Search for the cell housing the specified text and yield its [X, Y] center coordinate. 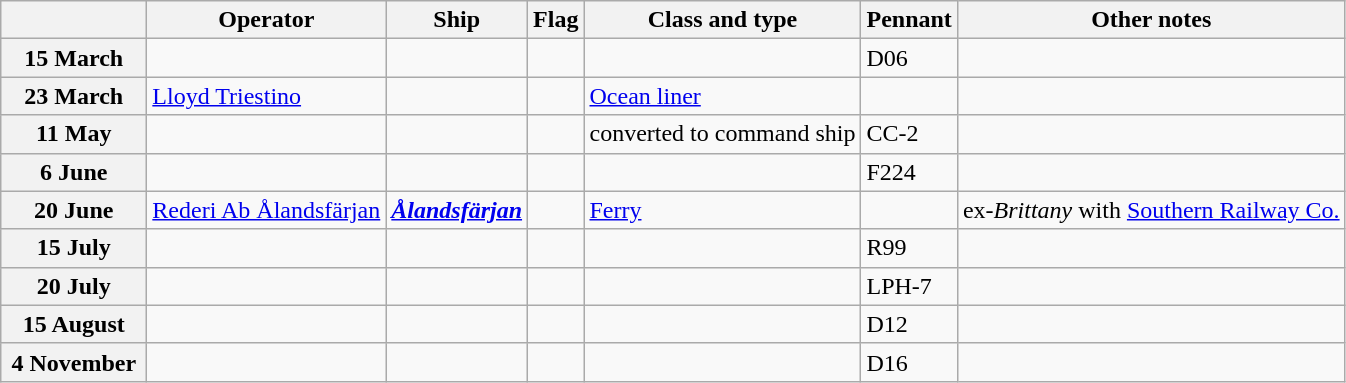
CC-2 [909, 134]
Rederi Ab Ålandsfärjan [266, 210]
Ocean liner [722, 96]
Ship [457, 20]
20 June [74, 210]
R99 [909, 248]
11 May [74, 134]
6 June [74, 172]
Other notes [1151, 20]
4 November [74, 362]
ex-Brittany with Southern Railway Co. [1151, 210]
Ferry [722, 210]
15 July [74, 248]
15 March [74, 58]
LPH-7 [909, 286]
F224 [909, 172]
Flag [556, 20]
D06 [909, 58]
D16 [909, 362]
converted to command ship [722, 134]
Pennant [909, 20]
20 July [74, 286]
23 March [74, 96]
Class and type [722, 20]
Ålandsfärjan [457, 210]
Operator [266, 20]
D12 [909, 324]
15 August [74, 324]
Lloyd Triestino [266, 96]
